Pinpoint the cell where the given text exists, returning its [X, Y] midpoint coordinate. 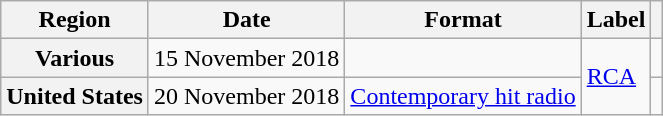
15 November 2018 [246, 58]
Various [75, 58]
Date [246, 20]
RCA [616, 77]
Label [616, 20]
Region [75, 20]
United States [75, 96]
Contemporary hit radio [463, 96]
20 November 2018 [246, 96]
Format [463, 20]
